Search for the cell housing the specified text and yield its [x, y] center coordinate. 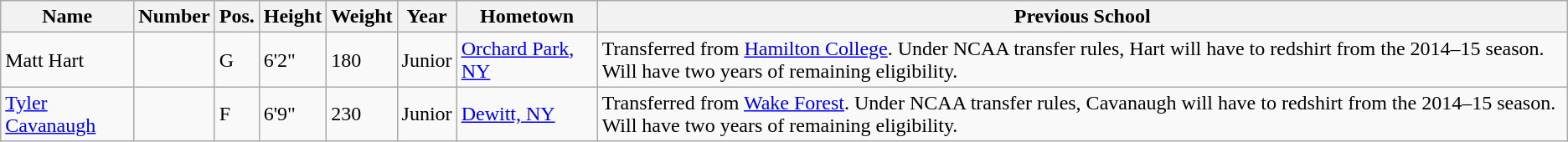
Tyler Cavanaugh [67, 114]
Orchard Park, NY [527, 60]
Name [67, 17]
Hometown [527, 17]
Matt Hart [67, 60]
F [236, 114]
6'9" [292, 114]
Dewitt, NY [527, 114]
6'2" [292, 60]
Number [174, 17]
Height [292, 17]
G [236, 60]
Pos. [236, 17]
Year [427, 17]
Weight [362, 17]
180 [362, 60]
Previous School [1082, 17]
230 [362, 114]
